From the cell containing the given text, extract its center point as [X, Y] coordinate. 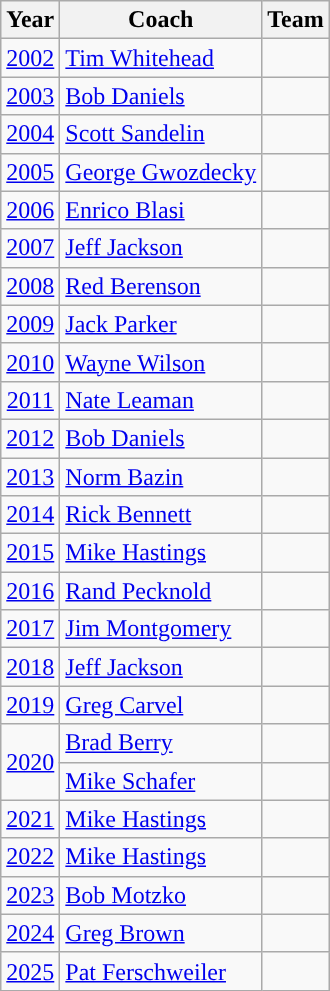
Tim Whitehead [161, 58]
Rand Pecknold [161, 591]
2011 [30, 400]
2010 [30, 362]
Jim Montgomery [161, 629]
Scott Sandelin [161, 134]
Jack Parker [161, 324]
2009 [30, 324]
2016 [30, 591]
2012 [30, 438]
Pat Ferschweiler [161, 971]
Nate Leaman [161, 400]
2013 [30, 477]
Mike Schafer [161, 781]
2006 [30, 210]
2021 [30, 819]
2023 [30, 895]
Wayne Wilson [161, 362]
2014 [30, 515]
2022 [30, 857]
Brad Berry [161, 743]
Norm Bazin [161, 477]
2019 [30, 705]
Enrico Blasi [161, 210]
2003 [30, 96]
2008 [30, 286]
Year [30, 20]
Bob Motzko [161, 895]
2002 [30, 58]
George Gwozdecky [161, 172]
Team [296, 20]
Greg Brown [161, 933]
2025 [30, 971]
2015 [30, 553]
Greg Carvel [161, 705]
Red Berenson [161, 286]
2024 [30, 933]
2005 [30, 172]
Coach [161, 20]
2007 [30, 248]
2004 [30, 134]
2017 [30, 629]
2018 [30, 667]
Rick Bennett [161, 515]
2020 [30, 762]
